Provide the [X, Y] coordinate of the cell's center where the given text is located.  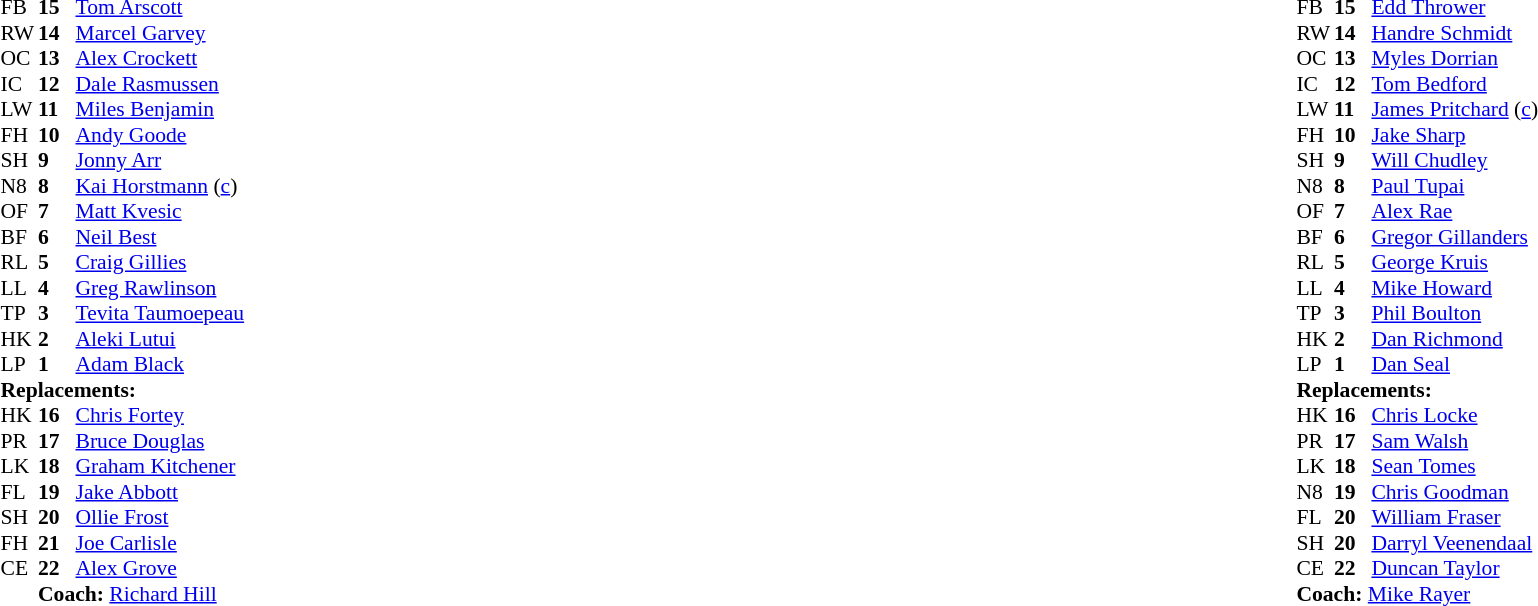
Dan Seal [1454, 365]
Chris Locke [1454, 415]
Aleki Lutui [160, 339]
Dale Rasmussen [160, 84]
Adam Black [160, 365]
Kai Horstmann (c) [160, 186]
21 [57, 543]
Mike Howard [1454, 288]
Tevita Taumoepeau [160, 313]
Chris Fortey [160, 415]
Jake Sharp [1454, 135]
Andy Goode [160, 135]
Chris Goodman [1454, 492]
Tom Bedford [1454, 84]
Alex Grove [160, 569]
Bruce Douglas [160, 441]
Joe Carlisle [160, 543]
Miles Benjamin [160, 109]
James Pritchard (c) [1454, 109]
Will Chudley [1454, 161]
Neil Best [160, 237]
Sam Walsh [1454, 441]
George Kruis [1454, 263]
Marcel Garvey [160, 33]
Gregor Gillanders [1454, 237]
Jonny Arr [160, 161]
Handre Schmidt [1454, 33]
Dan Richmond [1454, 339]
Jake Abbott [160, 492]
Darryl Veenendaal [1454, 543]
Greg Rawlinson [160, 288]
Alex Crockett [160, 59]
Phil Boulton [1454, 313]
Duncan Taylor [1454, 569]
Paul Tupai [1454, 186]
Graham Kitchener [160, 467]
Craig Gillies [160, 263]
William Fraser [1454, 517]
Sean Tomes [1454, 467]
Ollie Frost [160, 517]
Myles Dorrian [1454, 59]
Alex Rae [1454, 211]
Matt Kvesic [160, 211]
